Determine the (x, y) coordinate at the center of the cell enclosing the given text.  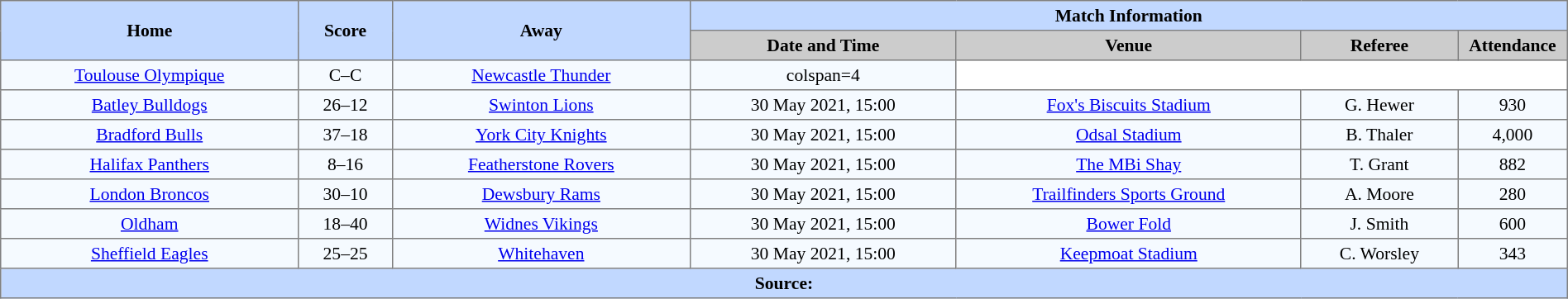
930 (1513, 105)
882 (1513, 164)
Oldham (150, 224)
18–40 (346, 224)
600 (1513, 224)
London Broncos (150, 194)
B. Thaler (1379, 135)
Halifax Panthers (150, 164)
Odsal Stadium (1128, 135)
Fox's Biscuits Stadium (1128, 105)
Trailfinders Sports Ground (1128, 194)
York City Knights (541, 135)
Toulouse Olympique (150, 75)
Keepmoat Stadium (1128, 254)
C–C (346, 75)
The MBi Shay (1128, 164)
26–12 (346, 105)
C. Worsley (1379, 254)
Match Information (1128, 16)
A. Moore (1379, 194)
T. Grant (1379, 164)
25–25 (346, 254)
280 (1513, 194)
Featherstone Rovers (541, 164)
343 (1513, 254)
Date and Time (823, 45)
colspan=4 (823, 75)
Sheffield Eagles (150, 254)
4,000 (1513, 135)
Batley Bulldogs (150, 105)
Home (150, 31)
G. Hewer (1379, 105)
8–16 (346, 164)
Source: (784, 283)
37–18 (346, 135)
Attendance (1513, 45)
Bower Fold (1128, 224)
Bradford Bulls (150, 135)
Venue (1128, 45)
Away (541, 31)
J. Smith (1379, 224)
Whitehaven (541, 254)
Swinton Lions (541, 105)
30–10 (346, 194)
Score (346, 31)
Referee (1379, 45)
Dewsbury Rams (541, 194)
Newcastle Thunder (541, 75)
Widnes Vikings (541, 224)
